Locate the cell with the specified text and output its [x, y] center coordinate. 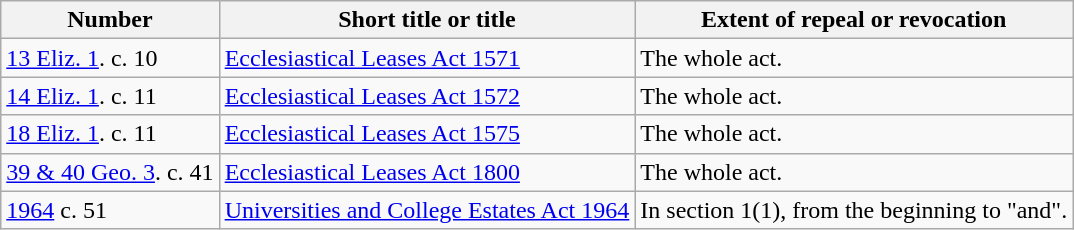
Ecclesiastical Leases Act 1571 [427, 58]
Universities and College Estates Act 1964 [427, 210]
Extent of repeal or revocation [854, 20]
14 Eliz. 1. c. 11 [110, 96]
Ecclesiastical Leases Act 1575 [427, 134]
39 & 40 Geo. 3. c. 41 [110, 172]
Short title or title [427, 20]
In section 1(1), from the beginning to "and". [854, 210]
Ecclesiastical Leases Act 1800 [427, 172]
Ecclesiastical Leases Act 1572 [427, 96]
13 Eliz. 1. c. 10 [110, 58]
18 Eliz. 1. c. 11 [110, 134]
Number [110, 20]
1964 c. 51 [110, 210]
